Capture the cell that displays the provided text and extract its (X, Y) central coordinate. 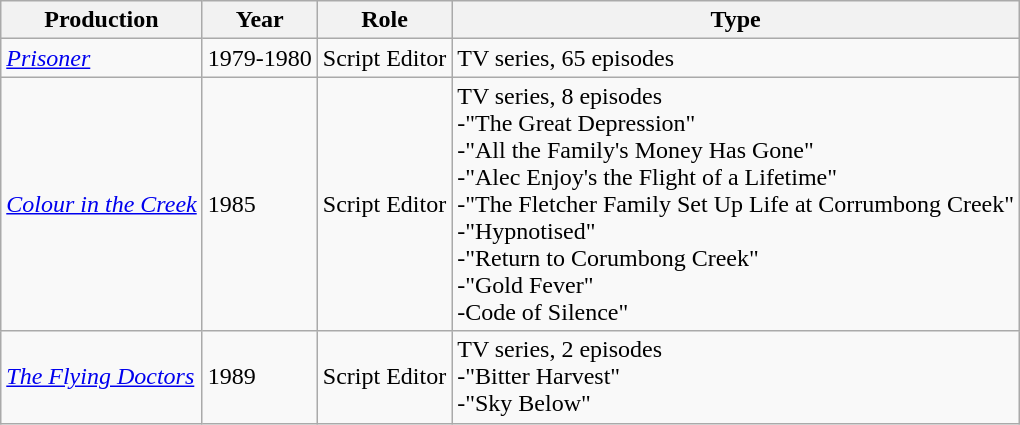
Type (736, 20)
Colour in the Creek (102, 204)
The Flying Doctors (102, 377)
Production (102, 20)
TV series, 2 episodes-"Bitter Harvest"-"Sky Below" (736, 377)
Prisoner (102, 58)
1985 (260, 204)
Year (260, 20)
1989 (260, 377)
Role (384, 20)
1979-1980 (260, 58)
TV series, 65 episodes (736, 58)
